Identify which cell holds the provided text, then report its (X, Y) central coordinate. 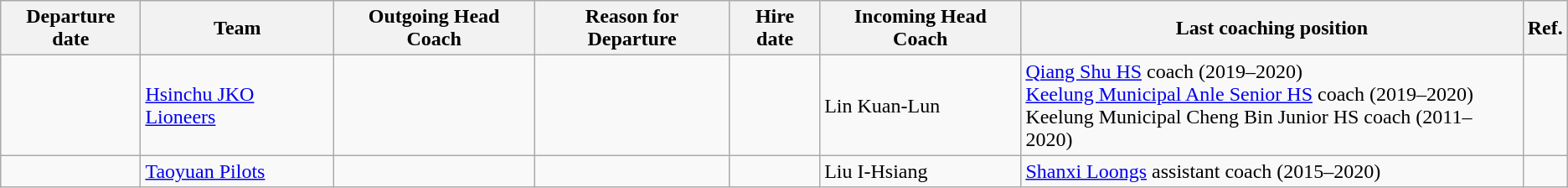
Departure date (70, 29)
Hire date (774, 29)
Liu I-Hsiang (921, 171)
Qiang Shu HS coach (2019–2020)Keelung Municipal Anle Senior HS coach (2019–2020)Keelung Municipal Cheng Bin Junior HS coach (2011–2020) (1271, 106)
Last coaching position (1271, 29)
Outgoing Head Coach (434, 29)
Team (238, 29)
Hsinchu JKO Lioneers (238, 106)
Shanxi Loongs assistant coach (2015–2020) (1271, 171)
Ref. (1545, 29)
Taoyuan Pilots (238, 171)
Reason for Departure (632, 29)
Incoming Head Coach (921, 29)
Lin Kuan-Lun (921, 106)
